Detect which cell encompasses the target text, then output its (x, y) center coordinate. 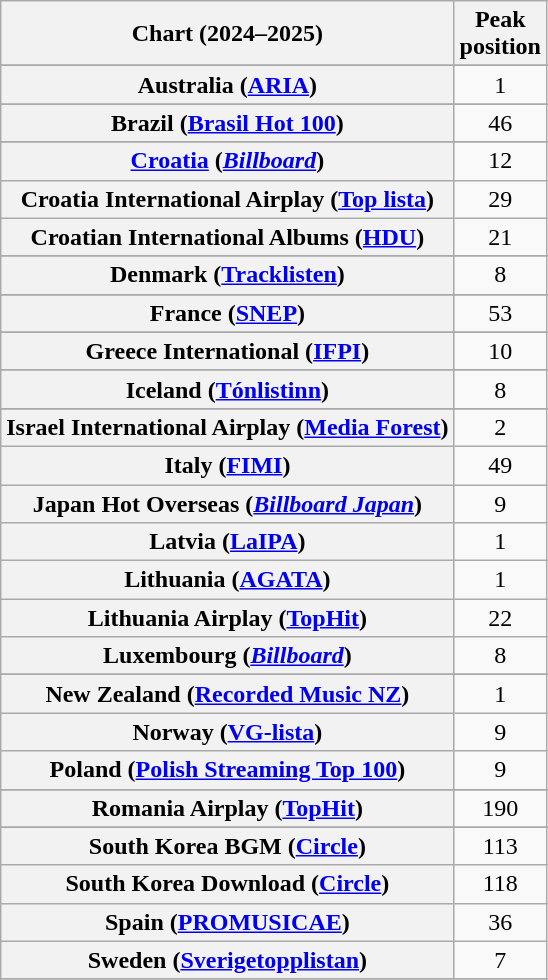
Chart (2024–2025) (228, 34)
190 (500, 808)
Peakposition (500, 34)
Australia (ARIA) (228, 85)
Poland (Polish Streaming Top 100) (228, 770)
Spain (PROMUSICAE) (228, 922)
10 (500, 351)
Croatian International Albums (HDU) (228, 237)
Greece International (IFPI) (228, 351)
Latvia (LaIPA) (228, 542)
12 (500, 161)
Norway (VG-lista) (228, 732)
Croatia International Airplay (Top lista) (228, 199)
22 (500, 618)
South Korea Download (Circle) (228, 884)
Brazil (Brasil Hot 100) (228, 123)
118 (500, 884)
113 (500, 846)
21 (500, 237)
Croatia (Billboard) (228, 161)
Denmark (Tracklisten) (228, 275)
53 (500, 313)
29 (500, 199)
Israel International Airplay (Media Forest) (228, 427)
7 (500, 960)
Sweden (Sverigetopplistan) (228, 960)
Iceland (Tónlistinn) (228, 389)
2 (500, 427)
Japan Hot Overseas (Billboard Japan) (228, 503)
New Zealand (Recorded Music NZ) (228, 694)
Lithuania Airplay (TopHit) (228, 618)
France (SNEP) (228, 313)
Romania Airplay (TopHit) (228, 808)
46 (500, 123)
Luxembourg (Billboard) (228, 656)
49 (500, 465)
36 (500, 922)
Lithuania (AGATA) (228, 580)
South Korea BGM (Circle) (228, 846)
Italy (FIMI) (228, 465)
